Scan for the cell matching the given text and deliver its (X, Y) coordinate at center. 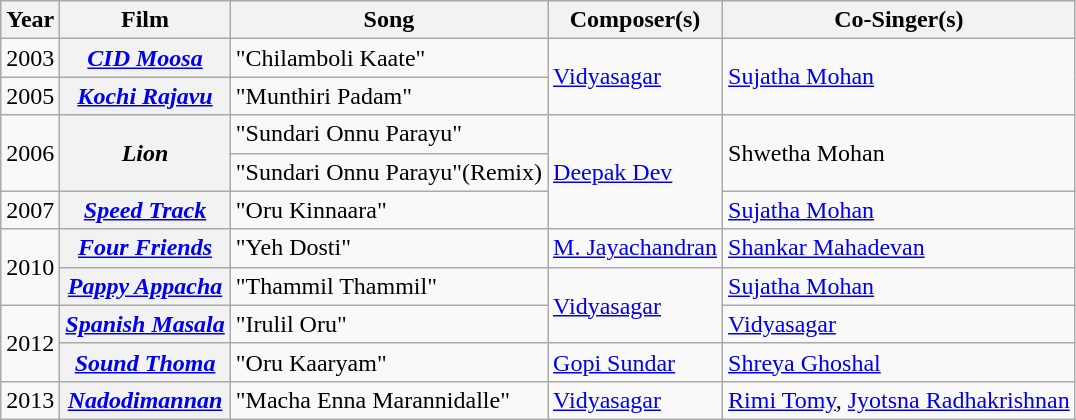
M. Jayachandran (636, 248)
2005 (30, 96)
2010 (30, 267)
Spanish Masala (145, 324)
Speed Track (145, 210)
Sound Thoma (145, 362)
Film (145, 20)
"Oru Kaaryam" (388, 362)
Nadodimannan (145, 400)
Year (30, 20)
Co-Singer(s) (900, 20)
"Thammil Thammil" (388, 286)
Composer(s) (636, 20)
"Sundari Onnu Parayu"(Remix) (388, 172)
"Macha Enna Marannidalle" (388, 400)
"Munthiri Padam" (388, 96)
"Chilamboli Kaate" (388, 58)
Lion (145, 153)
Shreya Ghoshal (900, 362)
"Yeh Dosti" (388, 248)
"Oru Kinnaara" (388, 210)
2006 (30, 153)
Pappy Appacha (145, 286)
Song (388, 20)
2003 (30, 58)
CID Moosa (145, 58)
Kochi Rajavu (145, 96)
2007 (30, 210)
Deepak Dev (636, 172)
Four Friends (145, 248)
Rimi Tomy, Jyotsna Radhakrishnan (900, 400)
2013 (30, 400)
Gopi Sundar (636, 362)
2012 (30, 343)
Shwetha Mohan (900, 153)
"Sundari Onnu Parayu" (388, 134)
Shankar Mahadevan (900, 248)
"Irulil Oru" (388, 324)
